Determine the [x, y] coordinate at the center of the cell enclosing the given text.  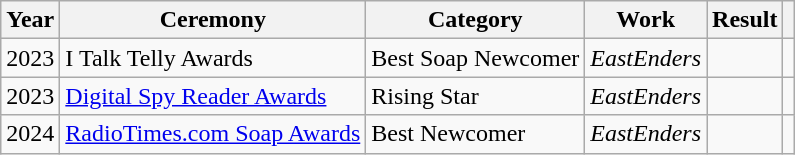
Result [745, 20]
Digital Spy Reader Awards [213, 96]
Rising Star [476, 96]
2024 [30, 134]
Year [30, 20]
Work [646, 20]
RadioTimes.com Soap Awards [213, 134]
Best Newcomer [476, 134]
Ceremony [213, 20]
Best Soap Newcomer [476, 58]
I Talk Telly Awards [213, 58]
Category [476, 20]
